Determine the [X, Y] coordinate at the center of the cell enclosing the given text.  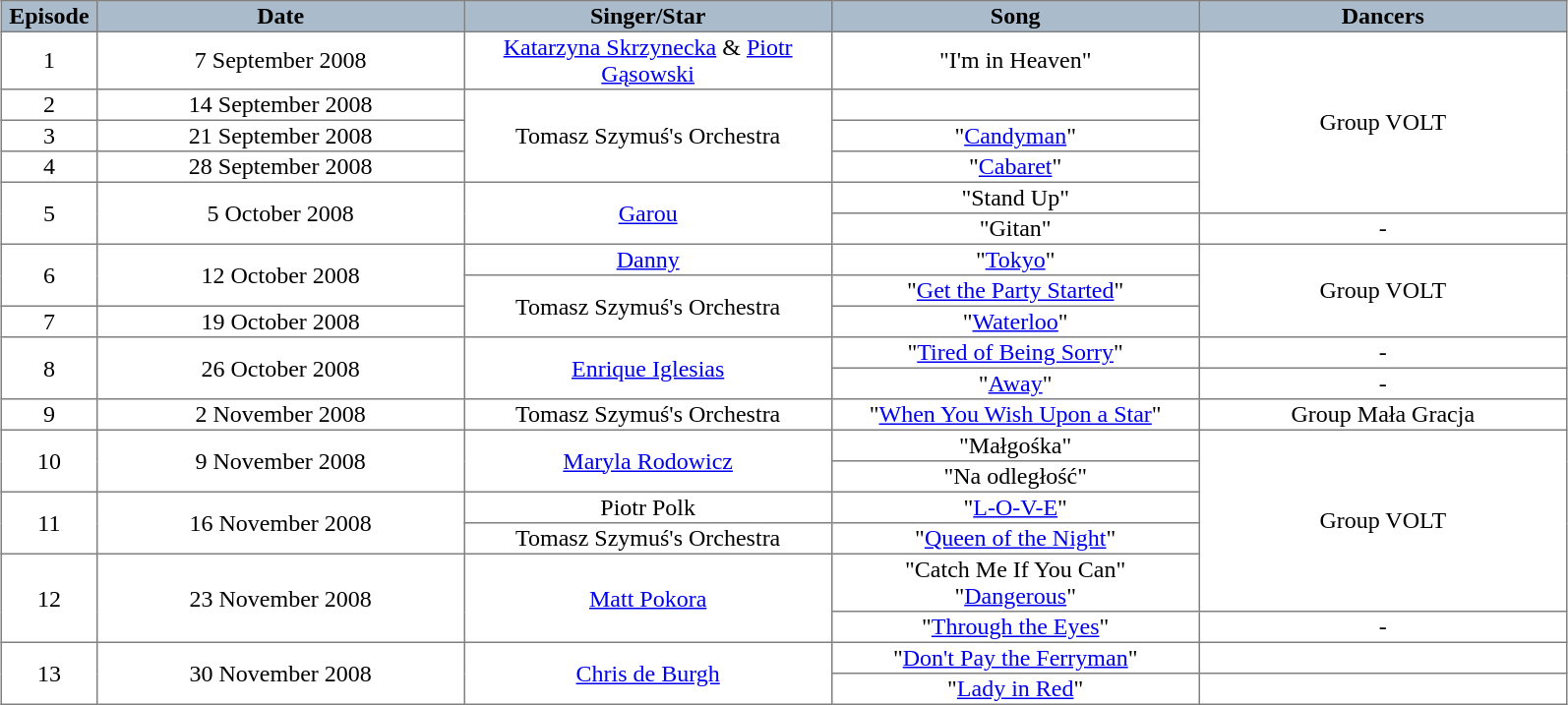
"When You Wish Upon a Star" [1015, 415]
7 September 2008 [280, 60]
28 September 2008 [280, 167]
2 [49, 105]
"Małgośka" [1015, 445]
"Stand Up" [1015, 198]
"Gitan" [1015, 229]
9 November 2008 [280, 460]
1 [49, 60]
"Queen of the Night" [1015, 539]
13 [49, 673]
"Get the Party Started" [1015, 291]
5 October 2008 [280, 212]
26 October 2008 [280, 368]
12 October 2008 [280, 275]
11 [49, 523]
"Na odległość" [1015, 477]
19 October 2008 [280, 322]
10 [49, 460]
"Tokyo" [1015, 260]
3 [49, 136]
Danny [648, 260]
21 September 2008 [280, 136]
"Through the Eyes" [1015, 627]
Date [280, 17]
Matt Pokora [648, 598]
"L-O-V-E" [1015, 507]
30 November 2008 [280, 673]
7 [49, 322]
"Waterloo" [1015, 322]
"Lady in Red" [1015, 689]
Garou [648, 212]
Maryla Rodowicz [648, 460]
"Candyman" [1015, 136]
"Tired of Being Sorry" [1015, 353]
Piotr Polk [648, 507]
Chris de Burgh [648, 673]
"Don't Pay the Ferryman" [1015, 658]
"Catch Me If You Can""Dangerous" [1015, 582]
Song [1015, 17]
Enrique Iglesias [648, 368]
"Away" [1015, 383]
23 November 2008 [280, 598]
Group Mała Gracja [1383, 415]
Episode [49, 17]
16 November 2008 [280, 523]
14 September 2008 [280, 105]
9 [49, 415]
5 [49, 212]
2 November 2008 [280, 415]
8 [49, 368]
Singer/Star [648, 17]
6 [49, 275]
12 [49, 598]
Dancers [1383, 17]
"Cabaret" [1015, 167]
4 [49, 167]
Katarzyna Skrzynecka & Piotr Gąsowski [648, 60]
"I'm in Heaven" [1015, 60]
